Return (X, Y) of the center of cell containing provided text 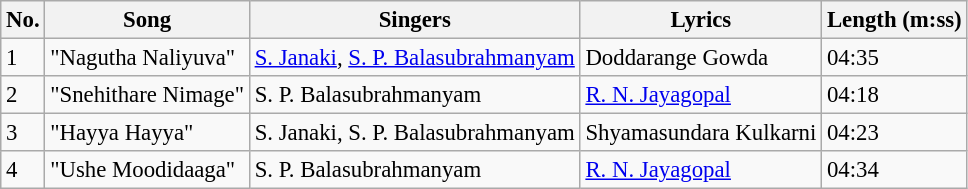
No. (23, 20)
Singers (414, 20)
Song (147, 20)
04:18 (894, 95)
"Nagutha Naliyuva" (147, 58)
4 (23, 170)
04:23 (894, 133)
Length (m:ss) (894, 20)
"Hayya Hayya" (147, 133)
Doddarange Gowda (701, 58)
"Ushe Moodidaaga" (147, 170)
Shyamasundara Kulkarni (701, 133)
2 (23, 95)
04:34 (894, 170)
"Snehithare Nimage" (147, 95)
1 (23, 58)
Lyrics (701, 20)
04:35 (894, 58)
3 (23, 133)
